Search for the cell housing the specified text and yield its (X, Y) center coordinate. 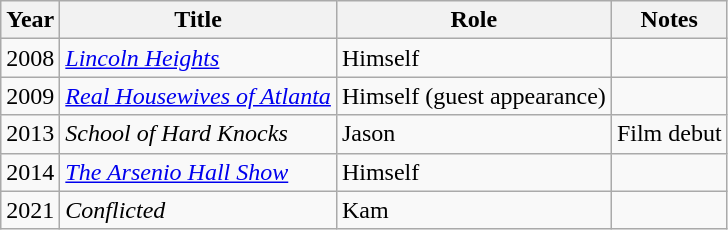
Title (198, 20)
2013 (30, 134)
School of Hard Knocks (198, 134)
Jason (474, 134)
Role (474, 20)
2021 (30, 210)
2014 (30, 172)
2009 (30, 96)
Real Housewives of Atlanta (198, 96)
Kam (474, 210)
Film debut (669, 134)
Notes (669, 20)
Conflicted (198, 210)
Year (30, 20)
Himself (guest appearance) (474, 96)
The Arsenio Hall Show (198, 172)
Lincoln Heights (198, 58)
2008 (30, 58)
